Find where the given text appears and provide that cell's center as (X, Y) coordinate. 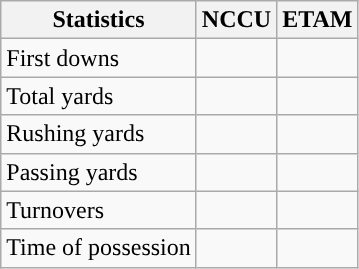
Passing yards (99, 172)
Turnovers (99, 210)
NCCU (236, 20)
Rushing yards (99, 134)
Time of possession (99, 248)
Statistics (99, 20)
Total yards (99, 96)
ETAM (318, 20)
First downs (99, 58)
